Identify which cell holds the provided text, then report its [x, y] central coordinate. 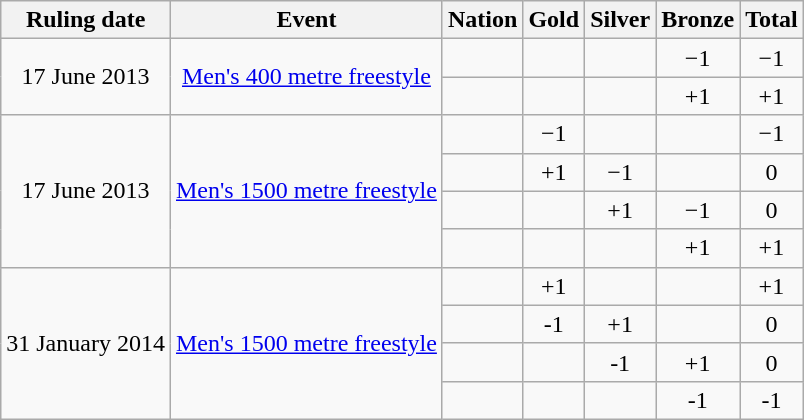
Ruling date [86, 20]
Bronze [698, 20]
Men's 400 metre freestyle [306, 77]
Event [306, 20]
Total [772, 20]
Nation [482, 20]
31 January 2014 [86, 343]
Silver [620, 20]
Gold [554, 20]
